Determine the (X, Y) coordinate at the center of the cell enclosing the given text.  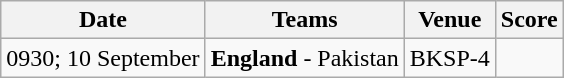
Venue (450, 20)
Score (529, 20)
Teams (304, 20)
England - Pakistan (304, 58)
BKSP-4 (450, 58)
0930; 10 September (103, 58)
Date (103, 20)
